Capture the cell that displays the provided text and extract its [x, y] central coordinate. 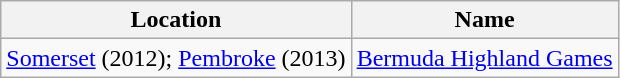
Bermuda Highland Games [484, 58]
Somerset (2012); Pembroke (2013) [176, 58]
Location [176, 20]
Name [484, 20]
